Return the [X, Y] coordinate for the center point of the cell that contains the specified text.  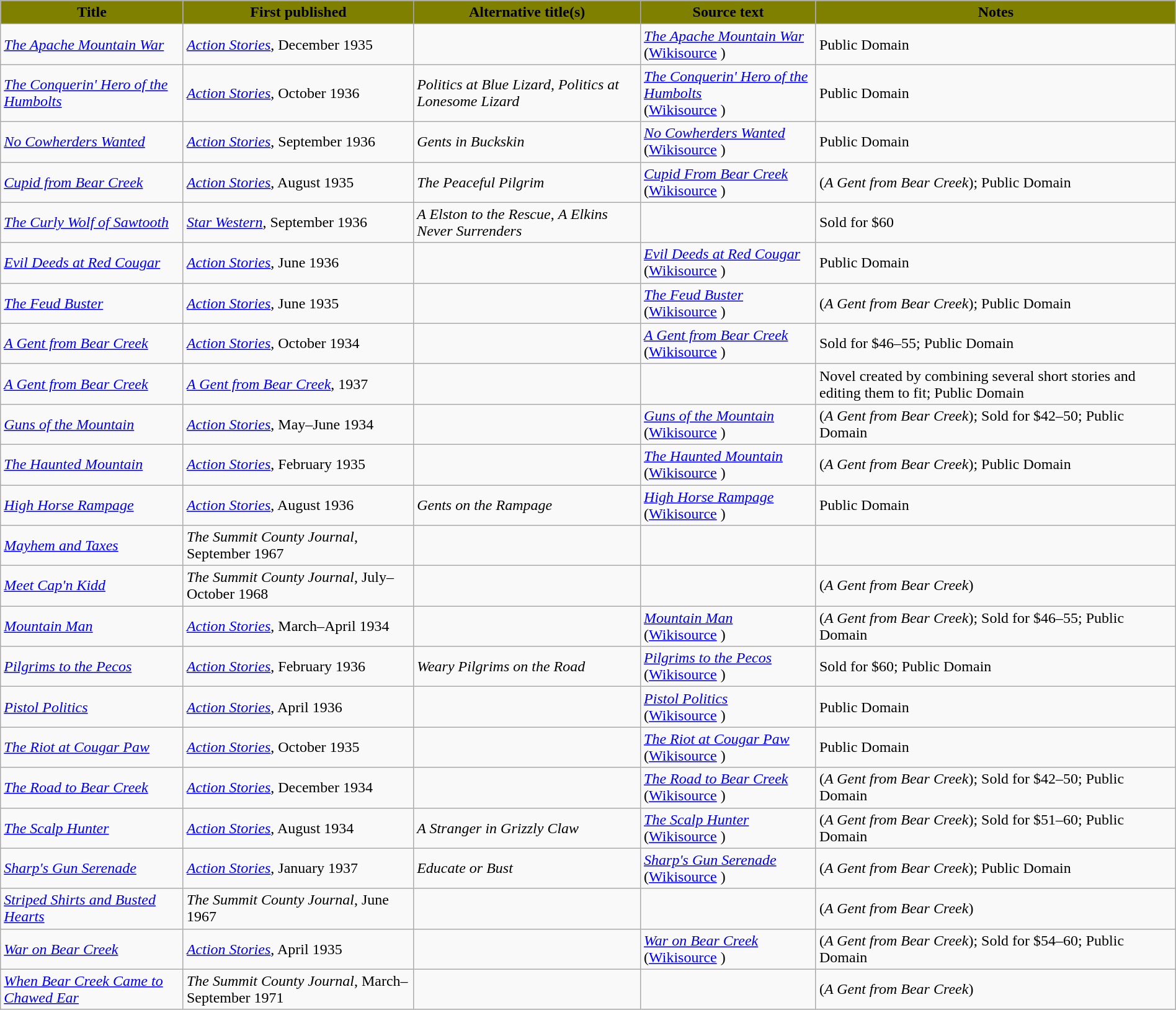
Pilgrims to the Pecos(Wikisource ) [728, 666]
Sold for $60; Public Domain [996, 666]
The Conquerin' Hero of the Humbolts(Wikisource ) [728, 93]
Guns of the Mountain(Wikisource ) [728, 424]
Star Western, September 1936 [298, 222]
The Apache Mountain War(Wikisource ) [728, 45]
The Summit County Journal, June 1967 [298, 908]
Sharp's Gun Serenade(Wikisource ) [728, 869]
The Summit County Journal, September 1967 [298, 546]
Action Stories, January 1937 [298, 869]
The Feud Buster [92, 303]
The Conquerin' Hero of the Humbolts [92, 93]
A Gent from Bear Creek, 1937 [298, 383]
A Stranger in Grizzly Claw [527, 828]
Sold for $46–55; Public Domain [996, 344]
Politics at Blue Lizard, Politics at Lonesome Lizard [527, 93]
The Apache Mountain War [92, 45]
Alternative title(s) [527, 12]
Action Stories, August 1935 [298, 182]
Action Stories, February 1935 [298, 464]
Pistol Politics(Wikisource ) [728, 707]
Sold for $60 [996, 222]
The Haunted Mountain [92, 464]
A Elston to the Rescue, A Elkins Never Surrenders [527, 222]
Novel created by combining several short stories and editing them to fit; Public Domain [996, 383]
War on Bear Creek [92, 949]
The Road to Bear Creek [92, 788]
The Summit County Journal, March–September 1971 [298, 989]
No Cowherders Wanted(Wikisource ) [728, 141]
Striped Shirts and Busted Hearts [92, 908]
The Haunted Mountain(Wikisource ) [728, 464]
Evil Deeds at Red Cougar [92, 263]
(A Gent from Bear Creek); Sold for $46–55; Public Domain [996, 627]
The Feud Buster(Wikisource ) [728, 303]
Meet Cap'n Kidd [92, 586]
First published [298, 12]
Action Stories, October 1936 [298, 93]
Source text [728, 12]
The Riot at Cougar Paw(Wikisource ) [728, 747]
Action Stories, April 1936 [298, 707]
Action Stories, October 1935 [298, 747]
High Horse Rampage [92, 505]
The Riot at Cougar Paw [92, 747]
Notes [996, 12]
A Gent from Bear Creek(Wikisource ) [728, 344]
Cupid from Bear Creek [92, 182]
Action Stories, October 1934 [298, 344]
The Peaceful Pilgrim [527, 182]
Educate or Bust [527, 869]
The Summit County Journal, July–October 1968 [298, 586]
Gents on the Rampage [527, 505]
Guns of the Mountain [92, 424]
When Bear Creek Came to Chawed Ear [92, 989]
The Scalp Hunter [92, 828]
Mayhem and Taxes [92, 546]
Action Stories, May–June 1934 [298, 424]
Action Stories, June 1936 [298, 263]
High Horse Rampage(Wikisource ) [728, 505]
Action Stories, June 1935 [298, 303]
War on Bear Creek(Wikisource ) [728, 949]
No Cowherders Wanted [92, 141]
Action Stories, December 1934 [298, 788]
Pistol Politics [92, 707]
Mountain Man(Wikisource ) [728, 627]
Title [92, 12]
The Road to Bear Creek(Wikisource ) [728, 788]
Weary Pilgrims on the Road [527, 666]
The Scalp Hunter(Wikisource ) [728, 828]
Action Stories, September 1936 [298, 141]
The Curly Wolf of Sawtooth [92, 222]
Sharp's Gun Serenade [92, 869]
Evil Deeds at Red Cougar(Wikisource ) [728, 263]
Action Stories, March–April 1934 [298, 627]
Action Stories, August 1934 [298, 828]
(A Gent from Bear Creek); Sold for $54–60; Public Domain [996, 949]
(A Gent from Bear Creek); Sold for $51–60; Public Domain [996, 828]
Cupid From Bear Creek(Wikisource ) [728, 182]
Action Stories, February 1936 [298, 666]
Action Stories, April 1935 [298, 949]
Action Stories, December 1935 [298, 45]
Pilgrims to the Pecos [92, 666]
Action Stories, August 1936 [298, 505]
Gents in Buckskin [527, 141]
Mountain Man [92, 627]
